Return the [X, Y] coordinate for the center point of the cell that contains the specified text.  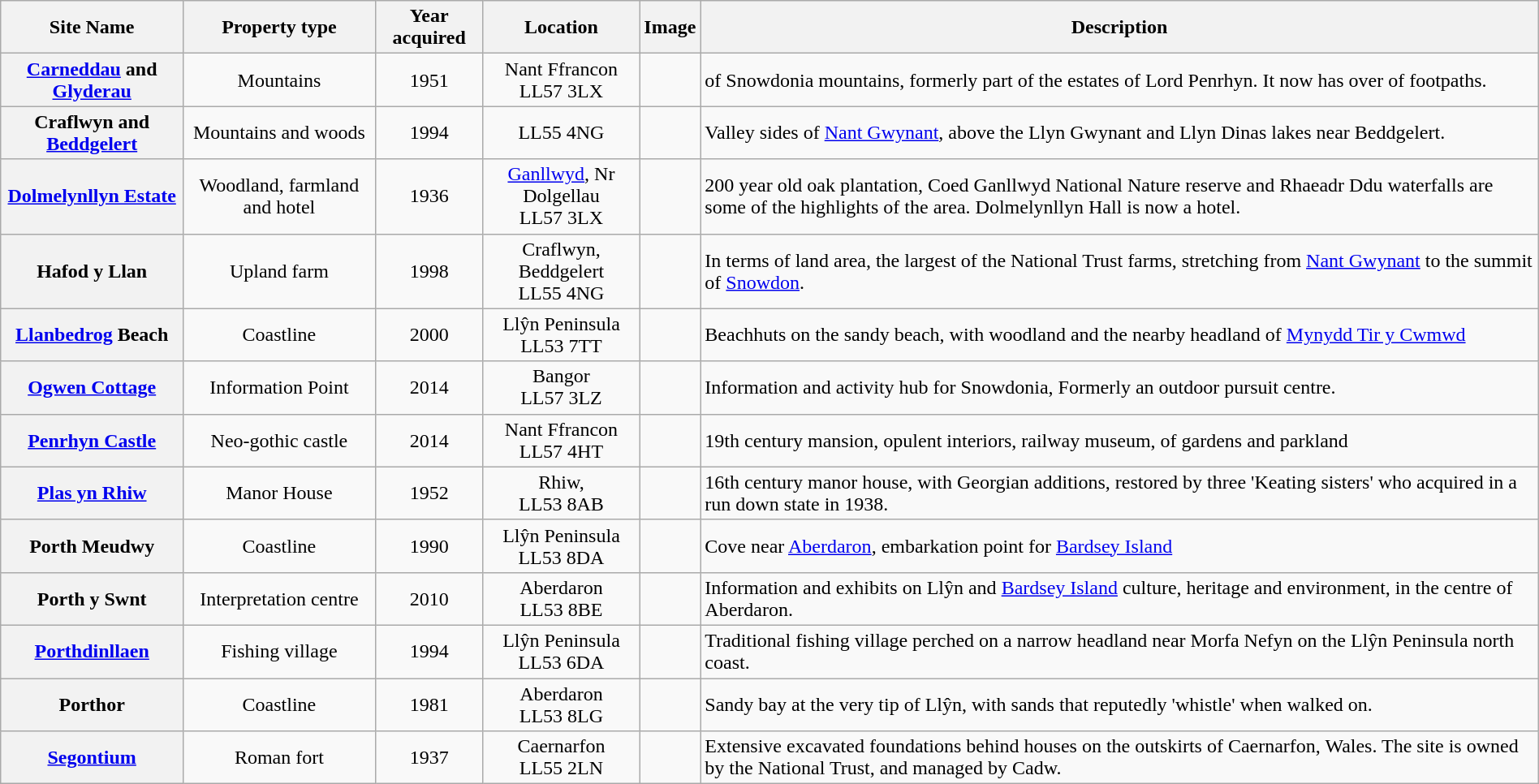
Rhiw, LL53 8AB [562, 493]
Site Name [93, 28]
Craflwyn, BeddgelertLL55 4NG [562, 271]
16th century manor house, with Georgian additions, restored by three 'Keating sisters' who acquired in a run down state in 1938. [1119, 493]
Llŷn PeninsulaLL53 7TT [562, 334]
Craflwyn and Beddgelert [93, 133]
Mountains and woods [279, 133]
AberdaronLL53 8BE [562, 599]
Information and exhibits on Llŷn and Bardsey Island culture, heritage and environment, in the centre of Aberdaron. [1119, 599]
Cove near Aberdaron, embarkation point for Bardsey Island [1119, 545]
1981 [429, 704]
Beachhuts on the sandy beach, with woodland and the nearby headland of Mynydd Tir y Cwmwd [1119, 334]
Mountains [279, 80]
Extensive excavated foundations behind houses on the outskirts of Caernarfon, Wales. The site is owned by the National Trust, and managed by Cadw. [1119, 758]
Roman fort [279, 758]
Neo-gothic castle [279, 440]
Information Point [279, 388]
Porthor [93, 704]
2010 [429, 599]
19th century mansion, opulent interiors, railway museum, of gardens and parkland [1119, 440]
Hafod y Llan [93, 271]
Dolmelynllyn Estate [93, 196]
1990 [429, 545]
CaernarfonLL55 2LN [562, 758]
Upland farm [279, 271]
LL55 4NG [562, 133]
Information and activity hub for Snowdonia, Formerly an outdoor pursuit centre. [1119, 388]
Nant FfranconLL57 3LX [562, 80]
Traditional fishing village perched on a narrow headland near Morfa Nefyn on the Llŷn Peninsula north coast. [1119, 651]
AberdaronLL53 8LG [562, 704]
Penrhyn Castle [93, 440]
Nant FfranconLL57 4HT [562, 440]
Carneddau and Glyderau [93, 80]
1936 [429, 196]
Fishing village [279, 651]
1998 [429, 271]
Llŷn PeninsulaLL53 8DA [562, 545]
Plas yn Rhiw [93, 493]
Description [1119, 28]
2000 [429, 334]
Ganllwyd, Nr DolgellauLL57 3LX [562, 196]
BangorLL57 3LZ [562, 388]
Porthdinllaen [93, 651]
In terms of land area, the largest of the National Trust farms, stretching from Nant Gwynant to the summit of Snowdon. [1119, 271]
Location [562, 28]
Woodland, farmland and hotel [279, 196]
Sandy bay at the very tip of Llŷn, with sands that reputedly 'whistle' when walked on. [1119, 704]
1952 [429, 493]
of Snowdonia mountains, formerly part of the estates of Lord Penrhyn. It now has over of footpaths. [1119, 80]
Valley sides of Nant Gwynant, above the Llyn Gwynant and Llyn Dinas lakes near Beddgelert. [1119, 133]
1937 [429, 758]
Llanbedrog Beach [93, 334]
Year acquired [429, 28]
Image [670, 28]
Llŷn PeninsulaLL53 6DA [562, 651]
Segontium [93, 758]
Ogwen Cottage [93, 388]
Porth y Swnt [93, 599]
Porth Meudwy [93, 545]
Interpretation centre [279, 599]
Manor House [279, 493]
Property type [279, 28]
1951 [429, 80]
